Scan for the cell matching the given text and deliver its (X, Y) coordinate at center. 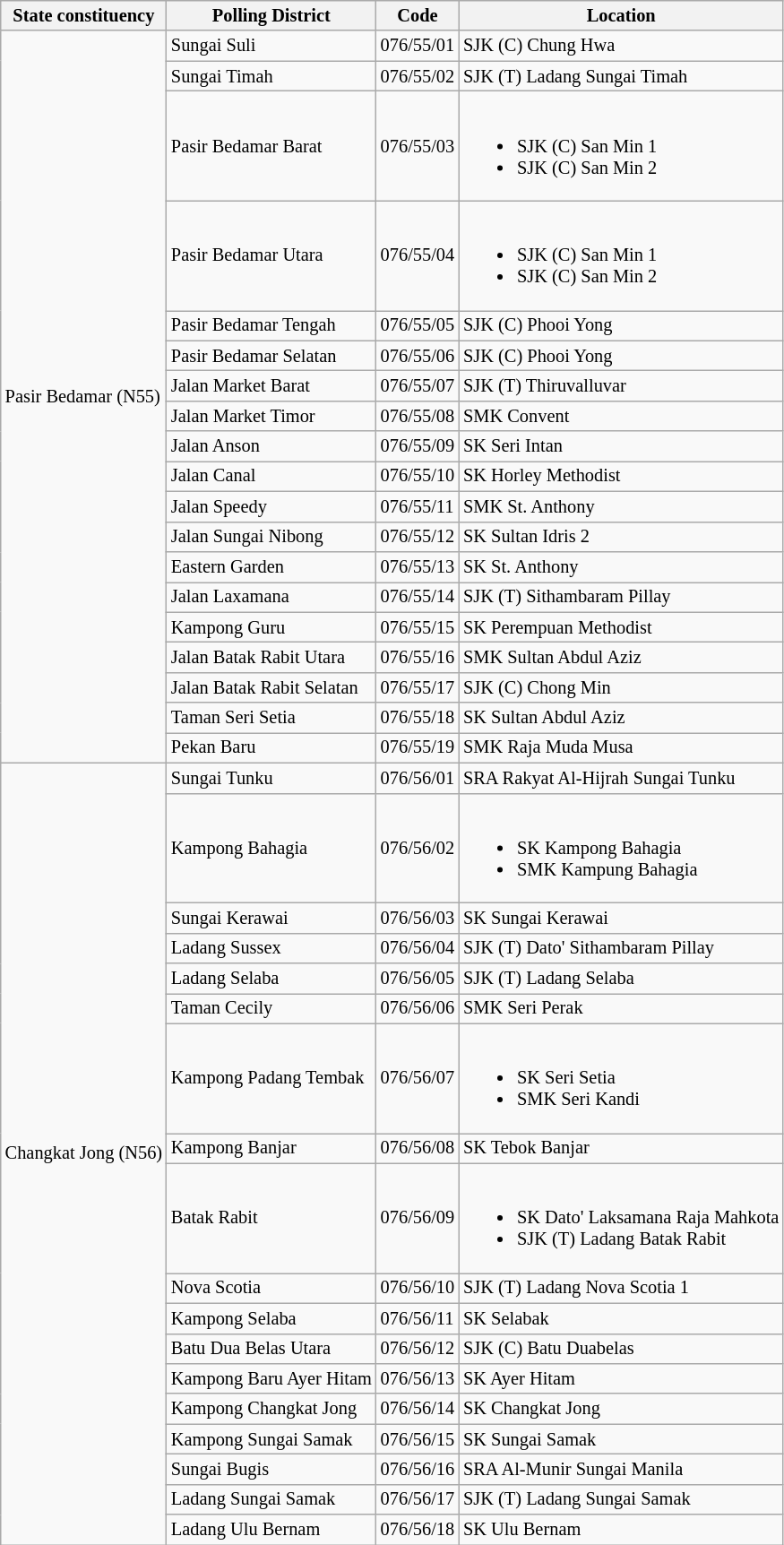
SK Kampong BahagiaSMK Kampung Bahagia (621, 848)
076/56/06 (418, 1008)
Code (418, 15)
Pekan Baru (271, 747)
Kampong Bahagia (271, 848)
Jalan Batak Rabit Selatan (271, 687)
076/56/17 (418, 1499)
Kampong Changkat Jong (271, 1409)
076/55/01 (418, 46)
Kampong Selaba (271, 1318)
076/55/05 (418, 325)
076/56/15 (418, 1439)
Kampong Baru Ayer Hitam (271, 1378)
Pasir Bedamar (N55) (84, 396)
Jalan Sungai Nibong (271, 537)
076/56/07 (418, 1078)
Sungai Bugis (271, 1469)
Nova Scotia (271, 1288)
076/55/08 (418, 416)
SJK (T) Ladang Sungai Samak (621, 1499)
076/56/08 (418, 1148)
076/56/05 (418, 978)
SK Changkat Jong (621, 1409)
SK Sungai Kerawai (621, 918)
076/56/01 (418, 778)
Polling District (271, 15)
Sungai Suli (271, 46)
076/55/03 (418, 145)
SK Seri Intan (621, 446)
SK Sultan Abdul Aziz (621, 718)
SJK (C) Batu Duabelas (621, 1349)
SK Sungai Samak (621, 1439)
Kampong Padang Tembak (271, 1078)
076/56/13 (418, 1378)
Kampong Banjar (271, 1148)
SRA Rakyat Al-Hijrah Sungai Tunku (621, 778)
076/56/14 (418, 1409)
076/55/02 (418, 76)
076/56/16 (418, 1469)
SJK (T) Dato' Sithambaram Pillay (621, 948)
SMK Sultan Abdul Aziz (621, 657)
SMK Convent (621, 416)
SK Horley Methodist (621, 476)
Sungai Tunku (271, 778)
076/55/10 (418, 476)
Sungai Kerawai (271, 918)
Ladang Sussex (271, 948)
Batu Dua Belas Utara (271, 1349)
SK St. Anthony (621, 566)
076/56/02 (418, 848)
076/56/09 (418, 1218)
Changkat Jong (N56) (84, 1153)
SK Ayer Hitam (621, 1378)
076/55/16 (418, 657)
Pasir Bedamar Utara (271, 255)
Eastern Garden (271, 566)
076/55/04 (418, 255)
Ladang Sungai Samak (271, 1499)
SJK (T) Ladang Nova Scotia 1 (621, 1288)
Jalan Laxamana (271, 597)
076/56/18 (418, 1530)
Kampong Guru (271, 627)
Jalan Market Barat (271, 386)
SK Tebok Banjar (621, 1148)
076/55/11 (418, 506)
SMK St. Anthony (621, 506)
Pasir Bedamar Tengah (271, 325)
076/55/09 (418, 446)
076/55/13 (418, 566)
Ladang Selaba (271, 978)
076/55/14 (418, 597)
076/56/12 (418, 1349)
SMK Seri Perak (621, 1008)
Jalan Canal (271, 476)
SJK (T) Thiruvalluvar (621, 386)
SK Sultan Idris 2 (621, 537)
SK Dato' Laksamana Raja MahkotaSJK (T) Ladang Batak Rabit (621, 1218)
076/56/03 (418, 918)
076/56/10 (418, 1288)
076/55/18 (418, 718)
076/56/04 (418, 948)
Taman Cecily (271, 1008)
SJK (T) Sithambaram Pillay (621, 597)
SJK (C) Chong Min (621, 687)
SJK (T) Ladang Selaba (621, 978)
State constituency (84, 15)
Pasir Bedamar Selatan (271, 356)
076/56/11 (418, 1318)
Batak Rabit (271, 1218)
Location (621, 15)
Kampong Sungai Samak (271, 1439)
076/55/17 (418, 687)
SK Selabak (621, 1318)
Jalan Batak Rabit Utara (271, 657)
Jalan Anson (271, 446)
SMK Raja Muda Musa (621, 747)
Sungai Timah (271, 76)
SK Perempuan Methodist (621, 627)
SJK (T) Ladang Sungai Timah (621, 76)
076/55/06 (418, 356)
Jalan Speedy (271, 506)
076/55/19 (418, 747)
Ladang Ulu Bernam (271, 1530)
SJK (C) Chung Hwa (621, 46)
Jalan Market Timor (271, 416)
SK Seri SetiaSMK Seri Kandi (621, 1078)
076/55/12 (418, 537)
Taman Seri Setia (271, 718)
SK Ulu Bernam (621, 1530)
Pasir Bedamar Barat (271, 145)
076/55/15 (418, 627)
SRA Al-Munir Sungai Manila (621, 1469)
076/55/07 (418, 386)
